Capture the cell that displays the provided text and extract its (x, y) central coordinate. 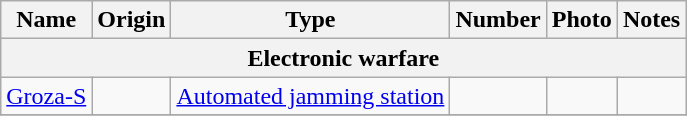
Photo (582, 20)
Name (46, 20)
Type (310, 20)
Automated jamming station (310, 96)
Number (498, 20)
Notes (651, 20)
Origin (132, 20)
Groza-S (46, 96)
Electronic warfare (344, 58)
